Provide the [X, Y] coordinate of the cell's center where the given text is located.  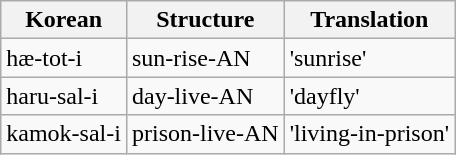
day-live-AN [205, 96]
hæ-tot-i [64, 58]
Structure [205, 20]
kamok-sal-i [64, 134]
haru-sal-i [64, 96]
Translation [369, 20]
'sunrise' [369, 58]
prison-live-AN [205, 134]
'living-in-prison' [369, 134]
'dayfly' [369, 96]
Korean [64, 20]
sun-rise-AN [205, 58]
